Provide the [x, y] coordinate of the cell's center where the given text is located.  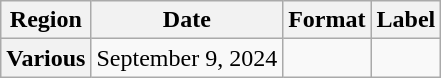
Label [406, 20]
Format [327, 20]
September 9, 2024 [187, 58]
Region [46, 20]
Date [187, 20]
Various [46, 58]
